Capture the cell that displays the provided text and extract its [X, Y] central coordinate. 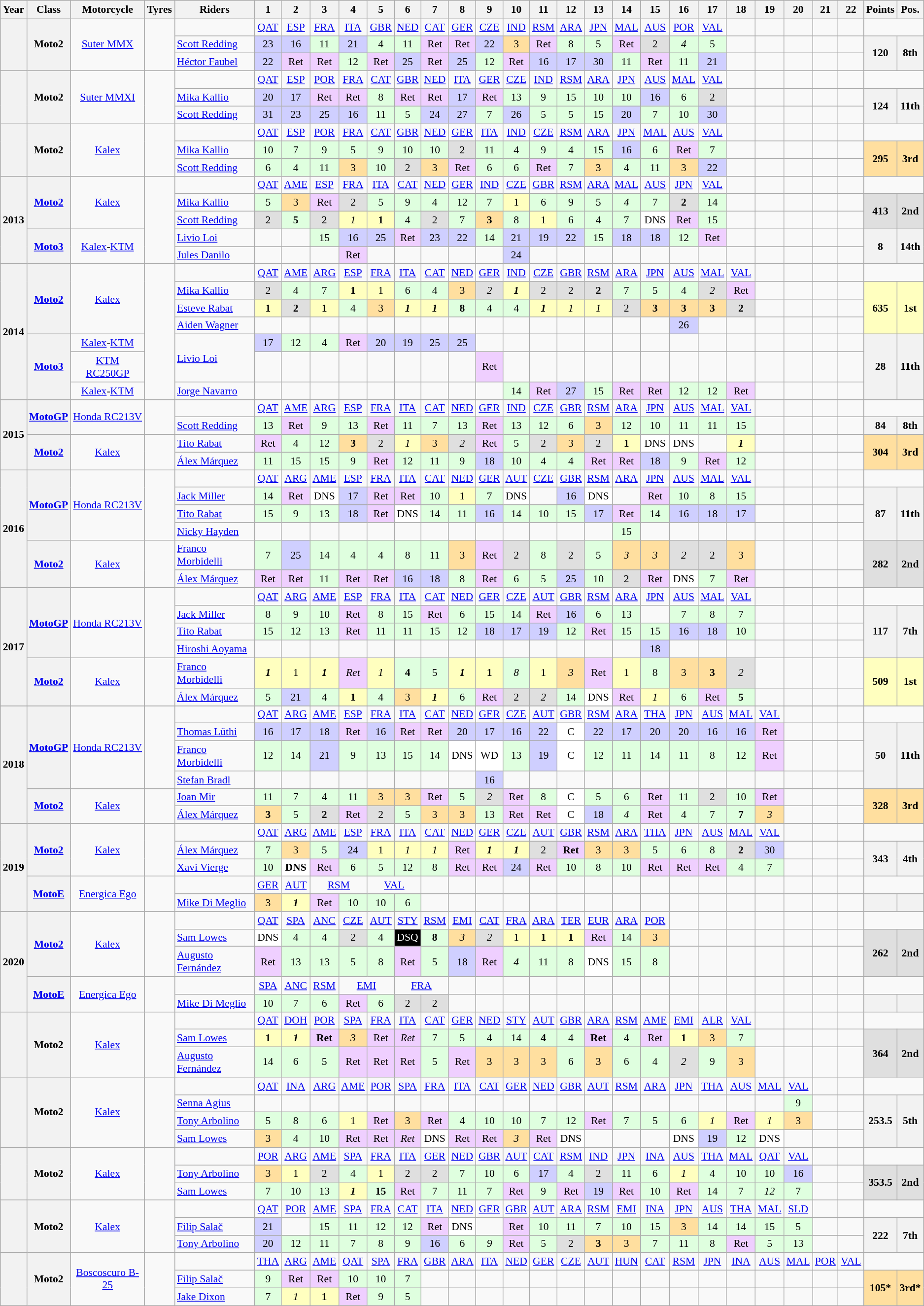
635 [881, 308]
Year [14, 9]
28 [881, 367]
Aiden Wagner [215, 325]
87 [881, 514]
295 [881, 159]
3rd* [910, 1288]
117 [881, 632]
EUR [598, 920]
84 [881, 426]
Esteve Rabat [215, 308]
222 [881, 1235]
50 [881, 756]
Class [48, 9]
Hiroshi Aoyama [215, 649]
282 [881, 564]
WD [490, 756]
4th [910, 859]
364 [881, 1053]
Riders [215, 9]
HUN [626, 1262]
14th [910, 247]
5th [910, 1121]
2019 [14, 868]
Suter MMXI [107, 98]
509 [881, 682]
Joan Mir [215, 797]
2014 [14, 332]
413 [881, 211]
Points [881, 9]
31 [268, 115]
Senna Agius [215, 1103]
Boscoscuro B-25 [107, 1279]
Thomas Lüthi [215, 732]
2020 [14, 962]
Jules Danilo [215, 255]
105* [881, 1288]
Suter MMX [107, 44]
343 [881, 859]
Stefan Bradl [215, 780]
Jorge Navarro [215, 391]
Jake Dixon [215, 1297]
Xavi Vierge [215, 868]
ALR [712, 1021]
Nicky Hayden [215, 531]
2013 [14, 220]
Motorcycle [107, 9]
SLD [798, 1209]
2015 [14, 434]
DOH [296, 1021]
2016 [14, 529]
328 [881, 806]
Héctor Faubel [215, 62]
KTM RC250GP [107, 367]
Pos. [910, 9]
Tyres [160, 9]
120 [881, 53]
TER [571, 920]
262 [881, 953]
2017 [14, 647]
253.5 [881, 1121]
124 [881, 106]
353.5 [881, 1182]
2018 [14, 764]
304 [881, 453]
DSQ [408, 938]
